Detect which cell encompasses the target text, then output its (X, Y) center coordinate. 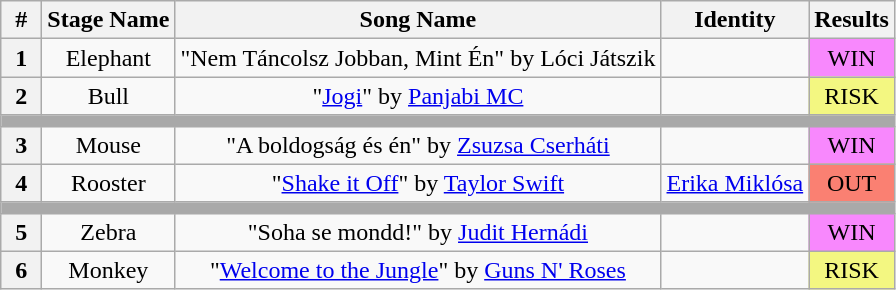
1 (22, 58)
Mouse (108, 145)
"Soha se mondd!" by Judit Hernádi (418, 232)
6 (22, 270)
Elephant (108, 58)
"Welcome to the Jungle" by Guns N' Roses (418, 270)
5 (22, 232)
Zebra (108, 232)
2 (22, 96)
Bull (108, 96)
3 (22, 145)
"Shake it Off" by Taylor Swift (418, 183)
Identity (735, 20)
"Jogi" by Panjabi MC (418, 96)
Rooster (108, 183)
Stage Name (108, 20)
# (22, 20)
"A boldogság és én" by Zsuzsa Cserháti (418, 145)
4 (22, 183)
Monkey (108, 270)
Song Name (418, 20)
Results (852, 20)
OUT (852, 183)
"Nem Táncolsz Jobban, Mint Én" by Lóci Játszik (418, 58)
Erika Miklósa (735, 183)
